From the cell containing the given text, extract its center point as [X, Y] coordinate. 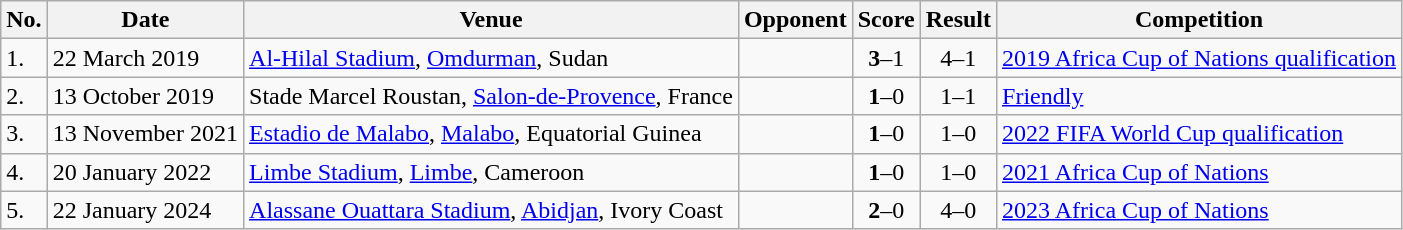
1–1 [958, 96]
22 January 2024 [145, 210]
2–0 [886, 210]
4. [24, 172]
1. [24, 58]
Result [958, 20]
Opponent [795, 20]
Limbe Stadium, Limbe, Cameroon [492, 172]
2019 Africa Cup of Nations qualification [1200, 58]
Date [145, 20]
2. [24, 96]
Score [886, 20]
Friendly [1200, 96]
3–1 [886, 58]
2022 FIFA World Cup qualification [1200, 134]
2023 Africa Cup of Nations [1200, 210]
5. [24, 210]
20 January 2022 [145, 172]
Al-Hilal Stadium, Omdurman, Sudan [492, 58]
Venue [492, 20]
Alassane Ouattara Stadium, Abidjan, Ivory Coast [492, 210]
No. [24, 20]
3. [24, 134]
4–0 [958, 210]
2021 Africa Cup of Nations [1200, 172]
13 October 2019 [145, 96]
22 March 2019 [145, 58]
Estadio de Malabo, Malabo, Equatorial Guinea [492, 134]
13 November 2021 [145, 134]
Competition [1200, 20]
4–1 [958, 58]
Stade Marcel Roustan, Salon-de-Provence, France [492, 96]
